Extract the (X, Y) coordinate from the center of the cell holding the provided text.  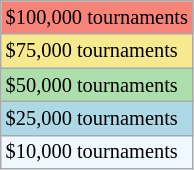
$50,000 tournaments (97, 85)
$10,000 tournaments (97, 152)
$25,000 tournaments (97, 118)
$100,000 tournaments (97, 17)
$75,000 tournaments (97, 51)
